Search for the cell housing the specified text and yield its (x, y) center coordinate. 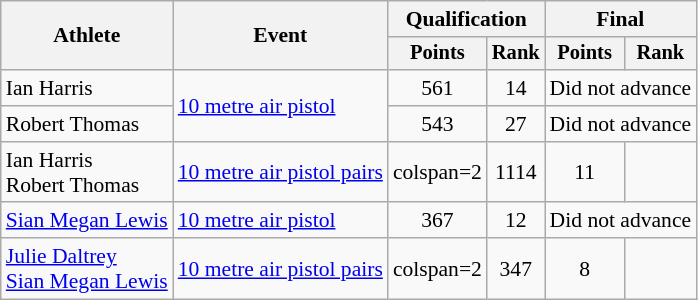
8 (585, 268)
Julie DaltreySian Megan Lewis (87, 268)
367 (438, 221)
14 (516, 88)
Sian Megan Lewis (87, 221)
11 (585, 172)
Final (621, 19)
543 (438, 124)
12 (516, 221)
347 (516, 268)
Athlete (87, 36)
Qualification (466, 19)
561 (438, 88)
Ian HarrisRobert Thomas (87, 172)
1114 (516, 172)
27 (516, 124)
Robert Thomas (87, 124)
Event (280, 36)
Ian Harris (87, 88)
